Search for the cell housing the specified text and yield its [x, y] center coordinate. 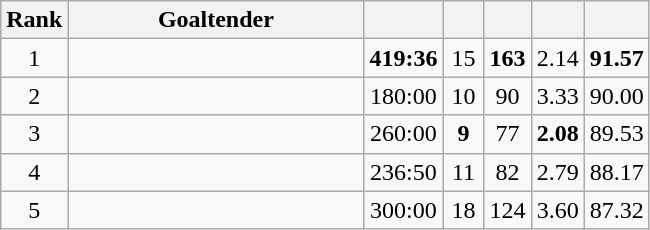
Goaltender [216, 20]
87.32 [616, 210]
10 [464, 96]
88.17 [616, 172]
77 [508, 134]
82 [508, 172]
3.33 [558, 96]
3.60 [558, 210]
2 [34, 96]
300:00 [404, 210]
90.00 [616, 96]
89.53 [616, 134]
Rank [34, 20]
419:36 [404, 58]
15 [464, 58]
9 [464, 134]
236:50 [404, 172]
90 [508, 96]
2.14 [558, 58]
163 [508, 58]
91.57 [616, 58]
18 [464, 210]
2.08 [558, 134]
4 [34, 172]
124 [508, 210]
5 [34, 210]
2.79 [558, 172]
260:00 [404, 134]
180:00 [404, 96]
3 [34, 134]
11 [464, 172]
1 [34, 58]
